Find where the given text appears and provide that cell's center as [x, y] coordinate. 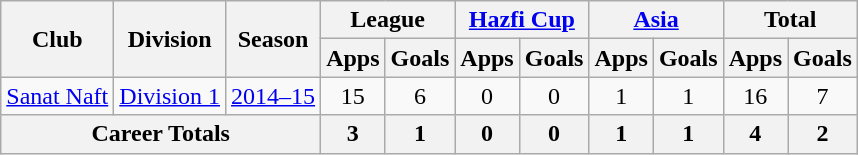
Season [274, 39]
6 [420, 96]
Sanat Naft [58, 96]
2 [823, 134]
Club [58, 39]
3 [353, 134]
Asia [656, 20]
League [388, 20]
4 [755, 134]
Career Totals [161, 134]
2014–15 [274, 96]
Total [790, 20]
Division 1 [170, 96]
Division [170, 39]
16 [755, 96]
7 [823, 96]
15 [353, 96]
Hazfi Cup [522, 20]
